Scan for the cell matching the given text and deliver its [X, Y] coordinate at center. 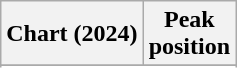
Chart (2024) [72, 34]
Peakposition [189, 34]
